Pinpoint the cell where the given text exists, returning its (X, Y) midpoint coordinate. 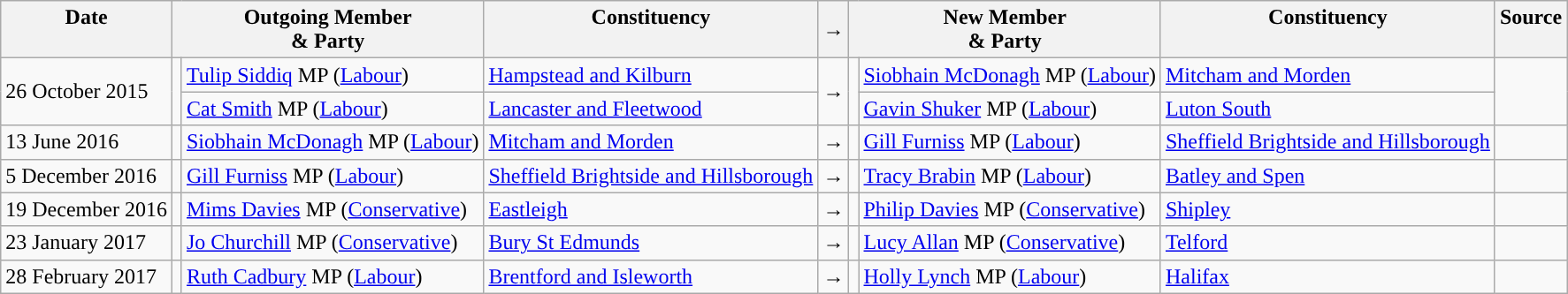
Gavin Shuker MP (Labour) (1010, 109)
Eastleigh (651, 209)
Philip Davies MP (Conservative) (1010, 209)
Ruth Cadbury MP (Labour) (333, 276)
Luton South (1327, 109)
Lucy Allan MP (Conservative) (1010, 243)
Batley and Spen (1327, 176)
23 January 2017 (87, 243)
5 December 2016 (87, 176)
Tulip Siddiq MP (Labour) (333, 75)
Bury St Edmunds (651, 243)
Lancaster and Fleetwood (651, 109)
Cat Smith MP (Labour) (333, 109)
New Member& Party (1005, 30)
Date (87, 30)
Halifax (1327, 276)
Jo Churchill MP (Conservative) (333, 243)
Source (1530, 30)
Hampstead and Kilburn (651, 75)
13 June 2016 (87, 142)
Holly Lynch MP (Labour) (1010, 276)
Outgoing Member& Party (327, 30)
26 October 2015 (87, 92)
Tracy Brabin MP (Labour) (1010, 176)
Shipley (1327, 209)
Telford (1327, 243)
19 December 2016 (87, 209)
Brentford and Isleworth (651, 276)
28 February 2017 (87, 276)
Mims Davies MP (Conservative) (333, 209)
